Scan for the cell matching the given text and deliver its [x, y] coordinate at center. 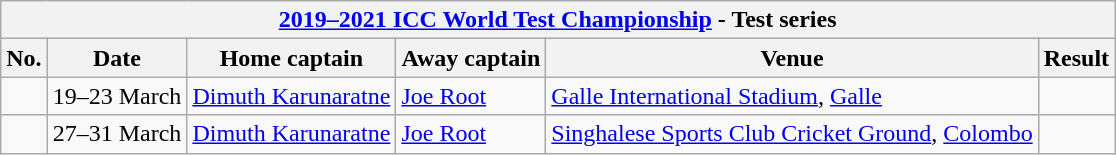
2019–2021 ICC World Test Championship - Test series [558, 20]
19–23 March [117, 96]
Result [1076, 58]
Home captain [292, 58]
Galle International Stadium, Galle [792, 96]
Date [117, 58]
Singhalese Sports Club Cricket Ground, Colombo [792, 134]
Away captain [471, 58]
Venue [792, 58]
27–31 March [117, 134]
No. [24, 58]
